Find where the given text appears and provide that cell's center as (x, y) coordinate. 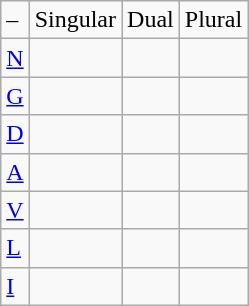
G (15, 96)
L (15, 248)
Plural (213, 20)
N (15, 58)
Dual (151, 20)
D (15, 134)
– (15, 20)
V (15, 210)
I (15, 286)
Singular (75, 20)
A (15, 172)
